Output the [x, y] coordinate of the center of the cell containing the given text.  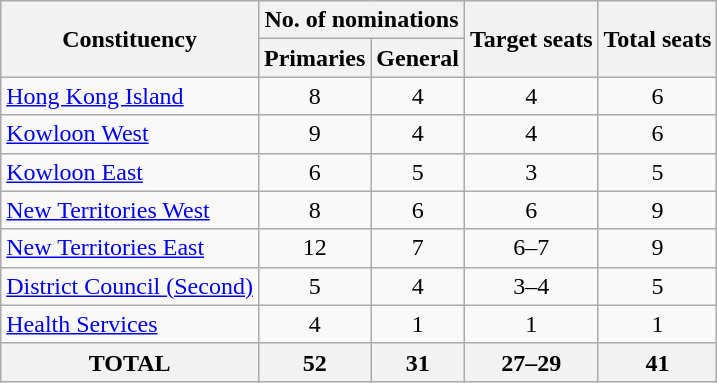
Total seats [658, 39]
41 [658, 362]
General [418, 58]
6–7 [532, 248]
Hong Kong Island [130, 96]
No. of nominations [361, 20]
31 [418, 362]
12 [314, 248]
New Territories East [130, 248]
TOTAL [130, 362]
Kowloon West [130, 134]
27–29 [532, 362]
Target seats [532, 39]
District Council (Second) [130, 286]
New Territories West [130, 210]
Kowloon East [130, 172]
Primaries [314, 58]
Constituency [130, 39]
3 [532, 172]
Health Services [130, 324]
3–4 [532, 286]
7 [418, 248]
52 [314, 362]
